Return the (X, Y) coordinate for the center point of the cell that contains the specified text.  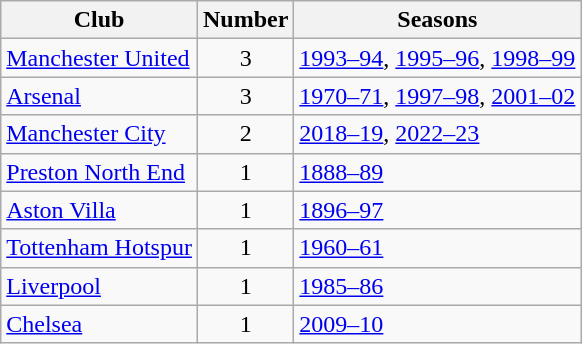
1888–89 (438, 172)
Tottenham Hotspur (100, 248)
Manchester City (100, 134)
Arsenal (100, 96)
Seasons (438, 20)
Aston Villa (100, 210)
Number (245, 20)
1993–94, 1995–96, 1998–99 (438, 58)
Chelsea (100, 324)
Liverpool (100, 286)
Manchester United (100, 58)
2009–10 (438, 324)
1970–71, 1997–98, 2001–02 (438, 96)
1985–86 (438, 286)
2 (245, 134)
Club (100, 20)
2018–19, 2022–23 (438, 134)
Preston North End (100, 172)
1960–61 (438, 248)
1896–97 (438, 210)
